For the text-containing cell, return its midpoint in [x, y] coordinate format. 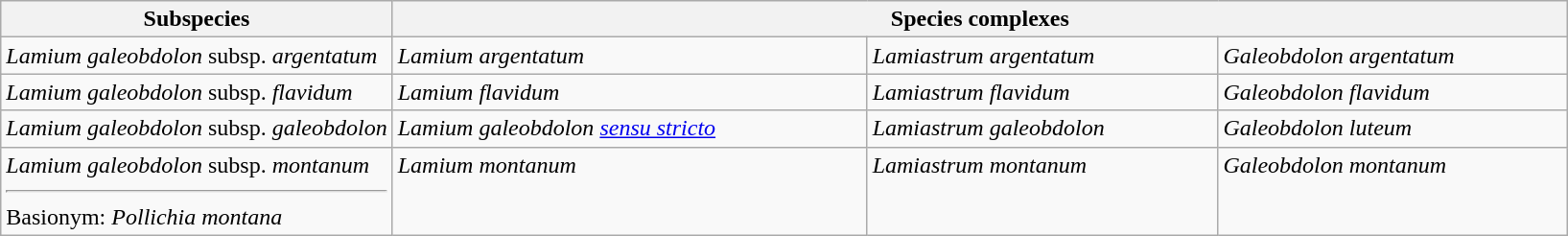
Subspecies [197, 19]
Galeobdolon flavidum [1392, 92]
Lamiastrum montanum [1042, 191]
Lamiastrum galeobdolon [1042, 129]
Lamium montanum [629, 191]
Lamium galeobdolon subsp. montanum Basionym: Pollichia montana [197, 191]
Lamium argentatum [629, 56]
Galeobdolon montanum [1392, 191]
Lamium galeobdolon sensu stricto [629, 129]
Lamium galeobdolon subsp. flavidum [197, 92]
Lamium galeobdolon subsp. argentatum [197, 56]
Lamium flavidum [629, 92]
Lamiastrum argentatum [1042, 56]
Lamiastrum flavidum [1042, 92]
Galeobdolon luteum [1392, 129]
Lamium galeobdolon subsp. galeobdolon [197, 129]
Galeobdolon argentatum [1392, 56]
Species complexes [980, 19]
